Return (X, Y) of the center of cell containing provided text 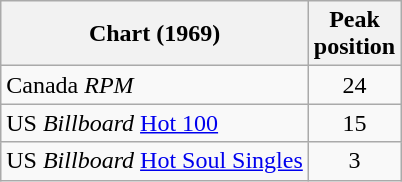
Chart (1969) (155, 34)
US Billboard Hot Soul Singles (155, 161)
24 (354, 85)
US Billboard Hot 100 (155, 123)
Peakposition (354, 34)
Canada RPM (155, 85)
3 (354, 161)
15 (354, 123)
